From the cell containing the given text, extract its center point as [X, Y] coordinate. 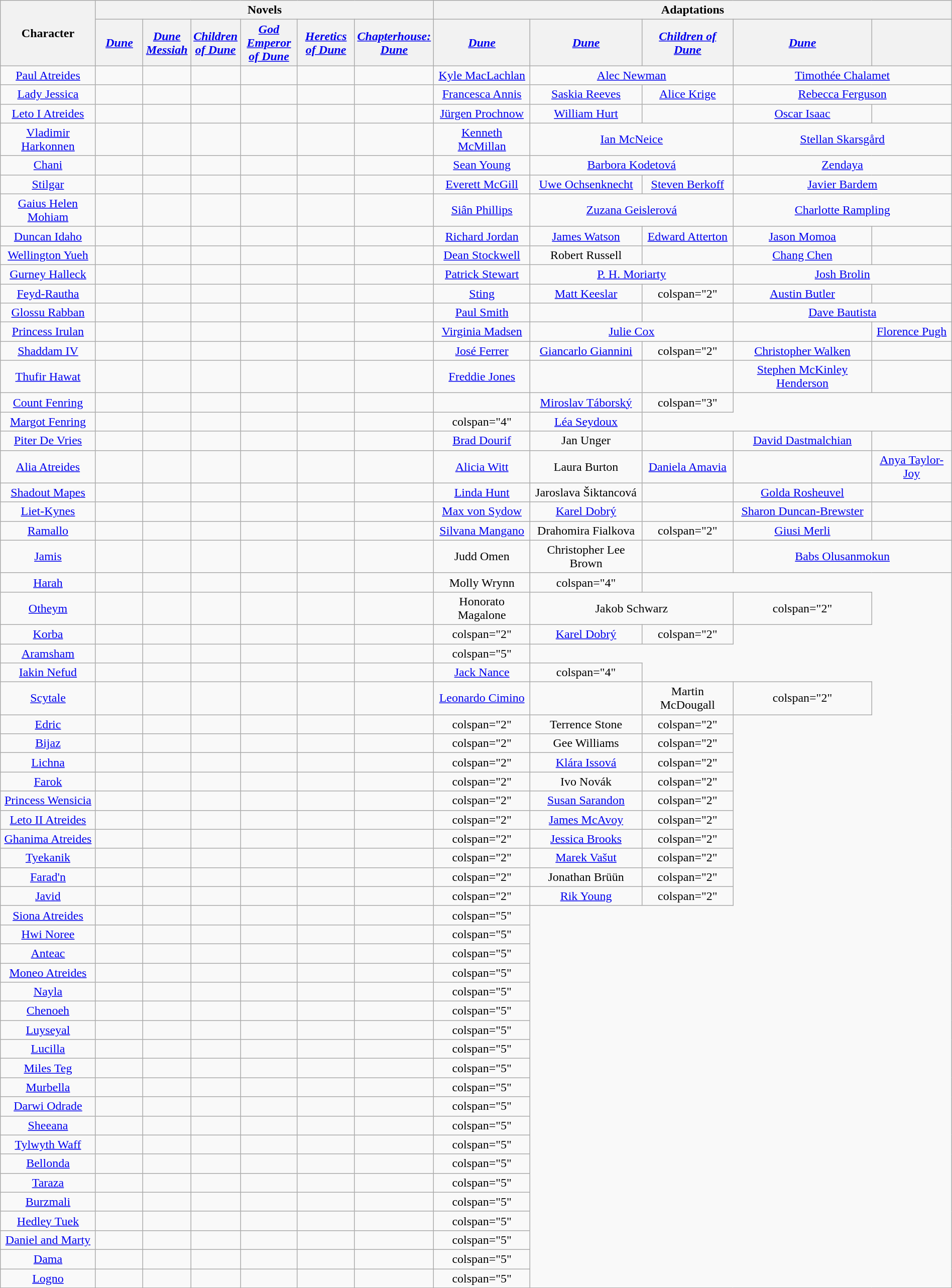
Adaptations [693, 10]
Kenneth McMillan [482, 140]
Dean Stockwell [482, 255]
Julie Cox [632, 332]
Everett McGill [482, 184]
Hedley Tuek [48, 1221]
Iakin Nefud [48, 673]
Marek Vašut [586, 858]
Miroslav Táborský [586, 403]
Francesca Annis [482, 94]
Shaddam IV [48, 351]
Alicia Witt [482, 467]
Max von Sydow [482, 511]
Martin McDougall [688, 699]
Dama [48, 1259]
Shadout Mapes [48, 492]
Tyekanik [48, 858]
Uwe Ochsenknecht [586, 184]
Siona Atreides [48, 915]
Judd Omen [482, 556]
Paul Atreides [48, 75]
Korba [48, 634]
Ian McNeice [632, 140]
Heretics of Dune [326, 43]
Vladimir Harkonnen [48, 140]
Moneo Atreides [48, 972]
Babs Olusanmokun [843, 556]
Zendaya [843, 165]
Harah [48, 582]
Gaius Helen Mohiam [48, 210]
Sting [482, 294]
Alec Newman [632, 75]
Thufir Hawat [48, 376]
Feyd-Rautha [48, 294]
Giancarlo Giannini [586, 351]
Javid [48, 896]
Sharon Duncan-Brewster [802, 511]
Jürgen Prochnow [482, 113]
Rik Young [586, 896]
Saskia Reeves [586, 94]
Lady Jessica [48, 94]
Jamis [48, 556]
Luyseyal [48, 1030]
Richard Jordan [482, 236]
Chenoeh [48, 1011]
Léa Seydoux [586, 422]
Jessica Brooks [586, 839]
colspan="3" [688, 403]
Dune Messiah [167, 43]
Josh Brolin [843, 274]
James Watson [586, 236]
Farok [48, 782]
Duncan Idaho [48, 236]
Margot Fenring [48, 422]
Florence Pugh [912, 332]
Molly Wrynn [482, 582]
Klára Issová [586, 762]
Steven Berkoff [688, 184]
Stellan Skarsgård [843, 140]
Gurney Halleck [48, 274]
Oscar Isaac [802, 113]
Aramsham [48, 653]
Hwi Noree [48, 934]
Miles Teg [48, 1068]
Dave Bautista [843, 313]
Alia Atreides [48, 467]
Glossu Rabban [48, 313]
Edric [48, 724]
Lucilla [48, 1049]
Anteac [48, 953]
Honorato Magalone [482, 608]
Anya Taylor-Joy [912, 467]
Daniela Amavia [688, 467]
Gee Williams [586, 743]
Character [48, 33]
Jakob Schwarz [632, 608]
Leonardo Cimino [482, 699]
Murbella [48, 1087]
Tylwyth Waff [48, 1144]
Stephen McKinley Henderson [802, 376]
Charlotte Rampling [843, 210]
Nayla [48, 992]
Jan Unger [586, 441]
José Ferrer [482, 351]
Stilgar [48, 184]
Robert Russell [586, 255]
Kyle MacLachlan [482, 75]
Farad'n [48, 877]
Christopher Walken [802, 351]
Piter De Vries [48, 441]
Silvana Mangano [482, 531]
Chapterhouse: Dune [394, 43]
Jason Momoa [802, 236]
Edward Atterton [688, 236]
Otheym [48, 608]
Ramallo [48, 531]
Timothée Chalamet [843, 75]
Count Fenring [48, 403]
Princess Wensicia [48, 801]
Javier Bardem [843, 184]
Susan Sarandon [586, 801]
Zuzana Geislerová [632, 210]
Logno [48, 1278]
P. H. Moriarty [632, 274]
Chang Chen [802, 255]
Sean Young [482, 165]
Princess Irulan [48, 332]
Christopher Lee Brown [586, 556]
Giusi Merli [802, 531]
Virginia Madsen [482, 332]
James McAvoy [586, 820]
Paul Smith [482, 313]
Linda Hunt [482, 492]
Chani [48, 165]
Matt Keeslar [586, 294]
Drahomira Fialkova [586, 531]
Sheeana [48, 1125]
Freddie Jones [482, 376]
William Hurt [586, 113]
Barbora Kodetová [632, 165]
Novels [265, 10]
Jack Nance [482, 673]
Ghanima Atreides [48, 839]
Leto II Atreides [48, 820]
David Dastmalchian [802, 441]
Alice Krige [688, 94]
Bellonda [48, 1164]
Lichna [48, 762]
God Emperor of Dune [269, 43]
Austin Butler [802, 294]
Terrence Stone [586, 724]
Darwi Odrade [48, 1106]
Rebecca Ferguson [843, 94]
Daniel and Marty [48, 1240]
Burzmali [48, 1202]
Wellington Yueh [48, 255]
Jonathan Brüün [586, 877]
Bijaz [48, 743]
Jaroslava Šiktancová [586, 492]
Patrick Stewart [482, 274]
Laura Burton [586, 467]
Leto I Atreides [48, 113]
Brad Dourif [482, 441]
Golda Rosheuvel [802, 492]
Liet-Kynes [48, 511]
Scytale [48, 699]
Siân Phillips [482, 210]
Taraza [48, 1183]
Ivo Novák [586, 782]
